Detect which cell encompasses the target text, then output its [X, Y] center coordinate. 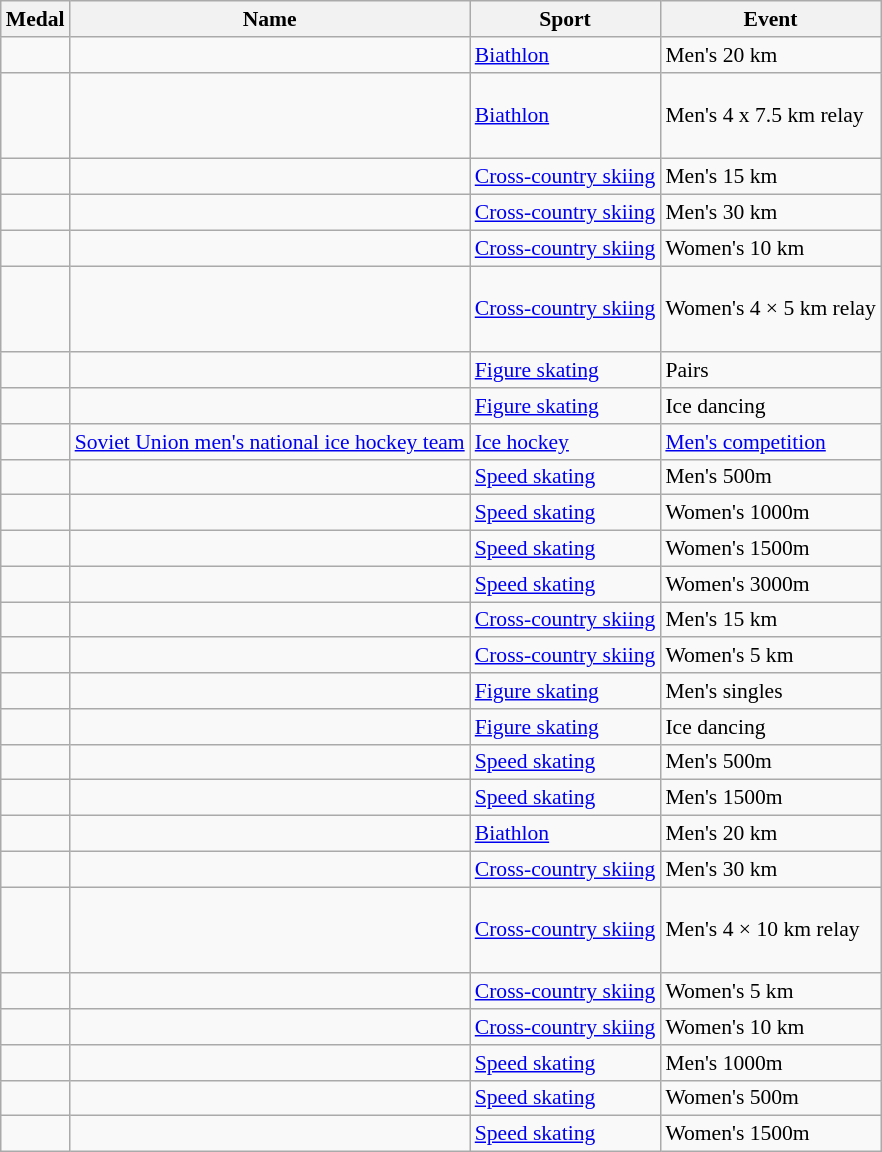
Women's 500m [770, 1098]
Men's 1000m [770, 1063]
Men's competition [770, 442]
Soviet Union men's national ice hockey team [270, 442]
Medal [36, 19]
Women's 3000m [770, 584]
Ice hockey [566, 442]
Sport [566, 19]
Men's singles [770, 691]
Women's 4 × 5 km relay [770, 310]
Women's 1000m [770, 513]
Men's 1500m [770, 798]
Name [270, 19]
Men's 4 × 10 km relay [770, 930]
Men's 4 x 7.5 km relay [770, 116]
Pairs [770, 371]
Event [770, 19]
